Output the (X, Y) coordinate of the center of the cell containing the given text.  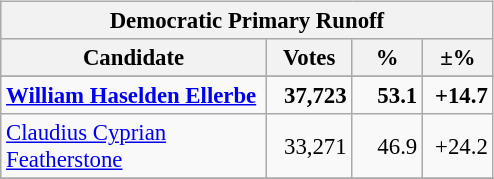
+14.7 (458, 96)
% (388, 58)
46.9 (388, 146)
37,723 (309, 96)
Claudius Cyprian Featherstone (134, 146)
+24.2 (458, 146)
Democratic Primary Runoff (247, 21)
Candidate (134, 58)
53.1 (388, 96)
Votes (309, 58)
33,271 (309, 146)
±% (458, 58)
William Haselden Ellerbe (134, 96)
